Detect which cell encompasses the target text, then output its [x, y] center coordinate. 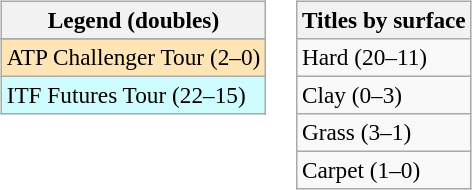
ITF Futures Tour (22–15) [133, 95]
ATP Challenger Tour (2–0) [133, 57]
Carpet (1–0) [384, 171]
Grass (3–1) [384, 133]
Legend (doubles) [133, 20]
Titles by surface [384, 20]
Clay (0–3) [384, 95]
Hard (20–11) [384, 57]
